Return the [x, y] coordinate for the center point of the cell that contains the specified text.  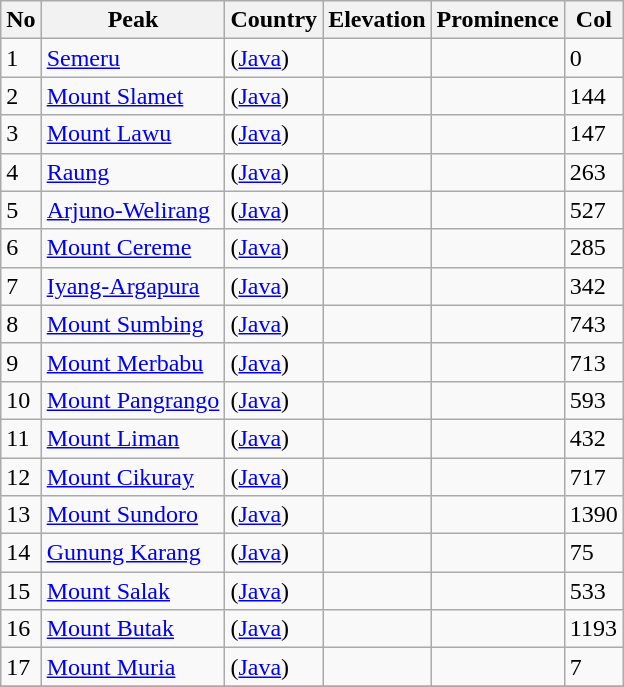
147 [594, 134]
4 [21, 172]
743 [594, 324]
10 [21, 400]
Raung [133, 172]
Iyang-Argapura [133, 286]
Mount Butak [133, 629]
17 [21, 667]
Mount Sundoro [133, 515]
Mount Cikuray [133, 477]
11 [21, 438]
Country [274, 20]
Mount Salak [133, 591]
Col [594, 20]
593 [594, 400]
9 [21, 362]
Mount Muria [133, 667]
8 [21, 324]
263 [594, 172]
Mount Slamet [133, 96]
Mount Liman [133, 438]
Mount Sumbing [133, 324]
75 [594, 553]
Mount Lawu [133, 134]
285 [594, 248]
1390 [594, 515]
Peak [133, 20]
16 [21, 629]
527 [594, 210]
No [21, 20]
1 [21, 58]
432 [594, 438]
0 [594, 58]
15 [21, 591]
Prominence [498, 20]
342 [594, 286]
5 [21, 210]
Mount Cereme [133, 248]
Mount Pangrango [133, 400]
Gunung Karang [133, 553]
2 [21, 96]
1193 [594, 629]
12 [21, 477]
713 [594, 362]
717 [594, 477]
Elevation [377, 20]
3 [21, 134]
13 [21, 515]
Arjuno-Welirang [133, 210]
Semeru [133, 58]
6 [21, 248]
144 [594, 96]
14 [21, 553]
533 [594, 591]
Mount Merbabu [133, 362]
